Scan for the cell matching the given text and deliver its (X, Y) coordinate at center. 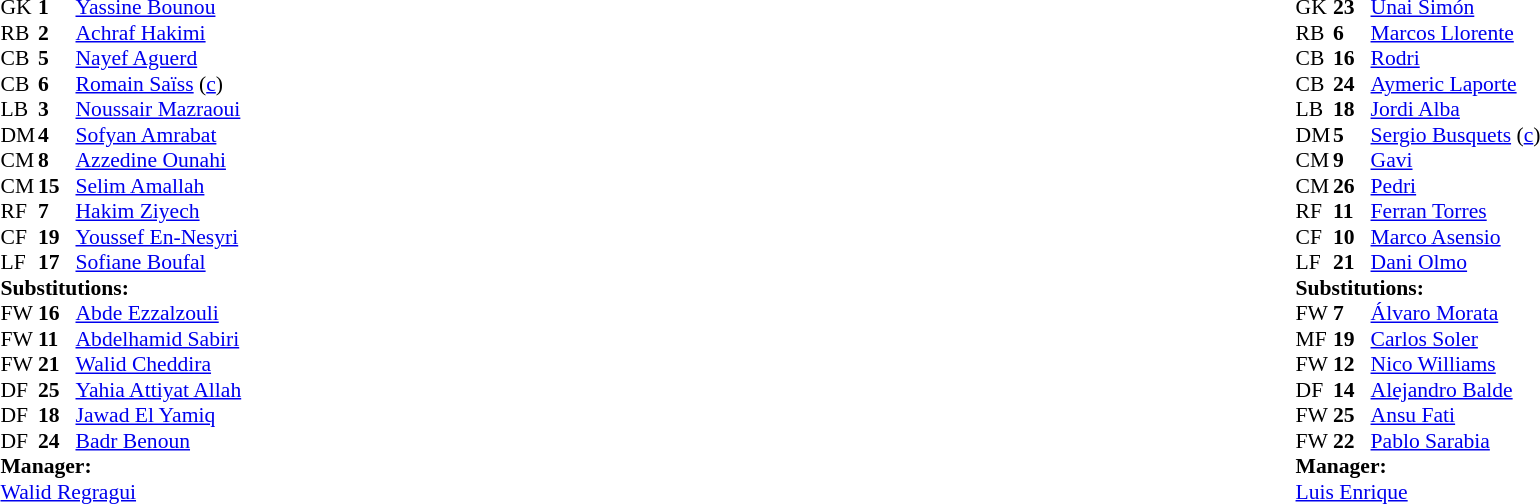
14 (1352, 390)
Noussair Mazraoui (159, 109)
3 (57, 109)
10 (1352, 237)
Sofiane Boufal (159, 263)
17 (57, 263)
15 (57, 186)
Achraf Hakimi (159, 33)
Romain Saïss (c) (159, 84)
Manager: (120, 467)
Hakim Ziyech (159, 211)
Nayef Aguerd (159, 59)
4 (57, 135)
9 (1352, 161)
Yahia Attiyat Allah (159, 390)
MF (1315, 339)
Selim Amallah (159, 186)
Abdelhamid Sabiri (159, 339)
2 (57, 33)
Badr Benoun (159, 441)
Abde Ezzalzouli (159, 313)
12 (1352, 365)
Substitutions: (120, 288)
22 (1352, 441)
Azzedine Ounahi (159, 161)
8 (57, 161)
Jawad El Yamiq (159, 415)
Youssef En-Nesyri (159, 237)
Sofyan Amrabat (159, 135)
Walid Cheddira (159, 365)
26 (1352, 186)
